For the text-containing cell, return its midpoint in [x, y] coordinate format. 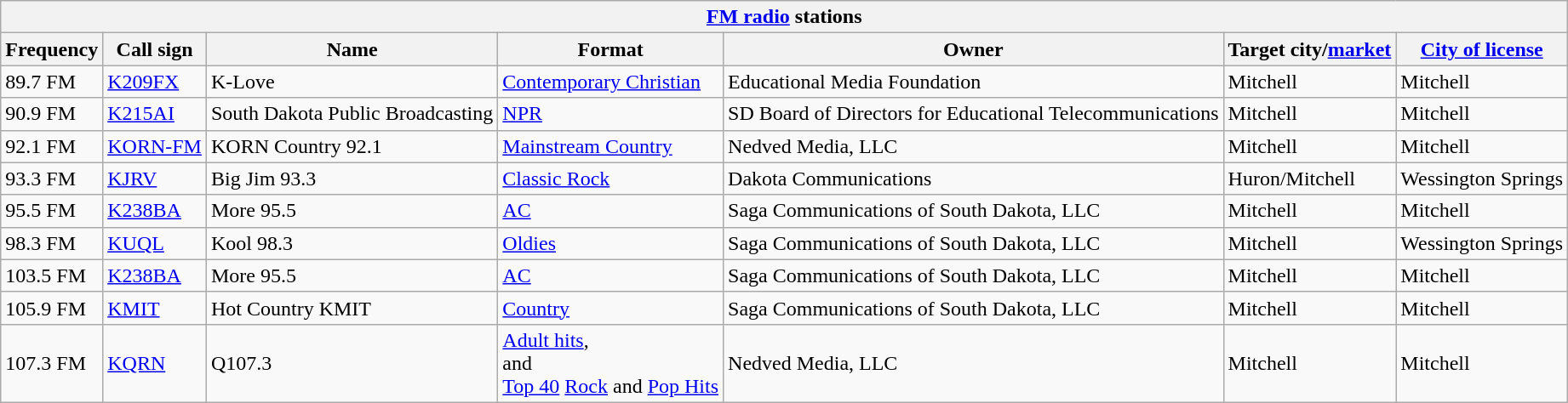
Huron/Mitchell [1309, 179]
KQRN [155, 363]
Educational Media Foundation [974, 82]
SD Board of Directors for Educational Telecommunications [974, 114]
FM radio stations [785, 17]
105.9 FM [52, 308]
NPR [611, 114]
K-Love [352, 82]
107.3 FM [52, 363]
95.5 FM [52, 211]
Oldies [611, 243]
Mainstream Country [611, 146]
Q107.3 [352, 363]
89.7 FM [52, 82]
KJRV [155, 179]
Big Jim 93.3 [352, 179]
KORN-FM [155, 146]
Frequency [52, 49]
90.9 FM [52, 114]
K209FX [155, 82]
98.3 FM [52, 243]
103.5 FM [52, 275]
Dakota Communications [974, 179]
City of license [1482, 49]
Target city/market [1309, 49]
KUQL [155, 243]
Country [611, 308]
Owner [974, 49]
Call sign [155, 49]
Format [611, 49]
Kool 98.3 [352, 243]
K215AI [155, 114]
Adult hits, and Top 40 Rock and Pop Hits [611, 363]
92.1 FM [52, 146]
South Dakota Public Broadcasting [352, 114]
Classic Rock [611, 179]
Name [352, 49]
Contemporary Christian [611, 82]
93.3 FM [52, 179]
KORN Country 92.1 [352, 146]
Hot Country KMIT [352, 308]
KMIT [155, 308]
